Capture the cell that displays the provided text and extract its [X, Y] central coordinate. 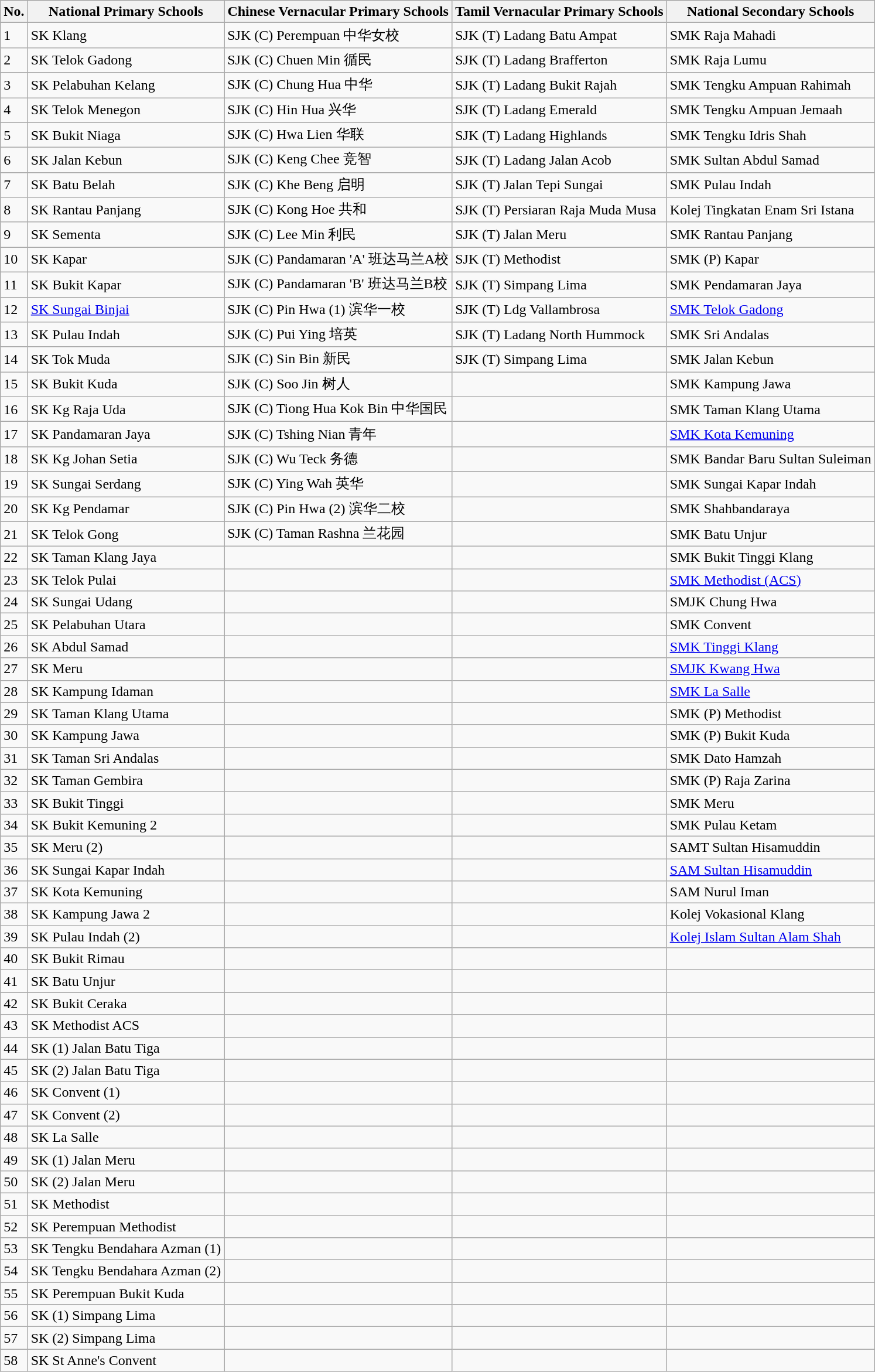
SK La Salle [126, 1137]
Kolej Islam Sultan Alam Shah [771, 937]
55 [14, 1293]
SK Telok Pulai [126, 580]
23 [14, 580]
1 [14, 35]
37 [14, 892]
SMJK Chung Hwa [771, 602]
7 [14, 185]
SK Kapar [126, 260]
SK Meru (2) [126, 847]
13 [14, 335]
SK Sungai Binjai [126, 309]
SK Telok Gadong [126, 60]
49 [14, 1159]
SMK Sultan Abdul Samad [771, 161]
SJK (C) Tshing Nian 青年 [339, 435]
SJK (C) Keng Chee 竞智 [339, 161]
44 [14, 1048]
41 [14, 981]
SJK (C) Pandamaran 'A' 班达马兰A校 [339, 260]
33 [14, 803]
SK Taman Klang Jaya [126, 558]
SJK (C) Perempuan 中华女校 [339, 35]
46 [14, 1093]
SJK (C) Tiong Hua Kok Bin 中华国民 [339, 409]
21 [14, 534]
SK Telok Menegon [126, 110]
2 [14, 60]
42 [14, 1004]
50 [14, 1182]
12 [14, 309]
SJK (T) Jalan Meru [559, 234]
SJK (T) Ladang Batu Ampat [559, 35]
SK Taman Klang Utama [126, 714]
SAMT Sultan Hisamuddin [771, 847]
SMK Shahbandaraya [771, 510]
SK Jalan Kebun [126, 161]
SMK Tengku Ampuan Rahimah [771, 86]
45 [14, 1070]
SK Bukit Kemuning 2 [126, 825]
36 [14, 870]
SK Kg Raja Uda [126, 409]
SMK Meru [771, 803]
SMK Kampung Jawa [771, 384]
SK Batu Belah [126, 185]
SK (2) Jalan Batu Tiga [126, 1070]
29 [14, 714]
47 [14, 1115]
SJK (C) Pin Hwa (1) 滨华一校 [339, 309]
SMK Raja Lumu [771, 60]
SK Pulau Indah (2) [126, 937]
SK Taman Gembira [126, 780]
SK Sementa [126, 234]
38 [14, 914]
SMK Sri Andalas [771, 335]
SK Tok Muda [126, 360]
SK Methodist ACS [126, 1026]
SK Sungai Kapar Indah [126, 870]
SK (1) Jalan Batu Tiga [126, 1048]
SJK (C) Lee Min 利民 [339, 234]
SK Tengku Bendahara Azman (1) [126, 1249]
SJK (C) Hin Hua 兴华 [339, 110]
SMK Methodist (ACS) [771, 580]
SK Pelabuhan Kelang [126, 86]
SK Bukit Kapar [126, 285]
SJK (T) Persiaran Raja Muda Musa [559, 210]
SJK (C) Chung Hua 中华 [339, 86]
SJK (C) Hwa Lien 华联 [339, 135]
SK (1) Jalan Meru [126, 1159]
SK (2) Simpang Lima [126, 1338]
SK Telok Gong [126, 534]
SAM Sultan Hisamuddin [771, 870]
SMK Batu Unjur [771, 534]
SAM Nurul Iman [771, 892]
SK Kampung Jawa 2 [126, 914]
15 [14, 384]
SK Kampung Idaman [126, 691]
43 [14, 1026]
SJK (C) Ying Wah 英华 [339, 484]
SK (2) Jalan Meru [126, 1182]
SJK (C) Soo Jin 树人 [339, 384]
Chinese Vernacular Primary Schools [339, 12]
SK Abdul Samad [126, 647]
54 [14, 1271]
SJK (C) Taman Rashna 兰花园 [339, 534]
SJK (T) Ldg Vallambrosa [559, 309]
SK Pulau Indah [126, 335]
51 [14, 1204]
SJK (T) Ladang Bukit Rajah [559, 86]
32 [14, 780]
SK Bukit Rimau [126, 959]
SK (1) Simpang Lima [126, 1316]
56 [14, 1316]
Kolej Tingkatan Enam Sri Istana [771, 210]
17 [14, 435]
SJK (C) Pandamaran 'B' 班达马兰B校 [339, 285]
SK Kampung Jawa [126, 736]
Kolej Vokasional Klang [771, 914]
SMK Tinggi Klang [771, 647]
SK Meru [126, 669]
SJK (T) Jalan Tepi Sungai [559, 185]
SMK Pulau Ketam [771, 825]
SMK (P) Raja Zarina [771, 780]
30 [14, 736]
SJK (C) Pin Hwa (2) 滨华二校 [339, 510]
35 [14, 847]
SJK (C) Sin Bin 新民 [339, 360]
24 [14, 602]
SK Pandamaran Jaya [126, 435]
34 [14, 825]
19 [14, 484]
11 [14, 285]
58 [14, 1360]
SK Methodist [126, 1204]
SJK (C) Pui Ying 培英 [339, 335]
National Secondary Schools [771, 12]
14 [14, 360]
SMK Tengku Idris Shah [771, 135]
SMK Pulau Indah [771, 185]
SMK Convent [771, 624]
4 [14, 110]
SJK (C) Chuen Min 循民 [339, 60]
48 [14, 1137]
25 [14, 624]
57 [14, 1338]
6 [14, 161]
SK Sungai Udang [126, 602]
40 [14, 959]
SMK Taman Klang Utama [771, 409]
SMK Telok Gadong [771, 309]
SJK (T) Ladang Highlands [559, 135]
39 [14, 937]
SK Bukit Ceraka [126, 1004]
SK Perempuan Bukit Kuda [126, 1293]
SK Bukit Niaga [126, 135]
SMK Bukit Tinggi Klang [771, 558]
SJK (C) Khe Beng 启明 [339, 185]
SK Bukit Tinggi [126, 803]
SMK Jalan Kebun [771, 360]
National Primary Schools [126, 12]
SK Bukit Kuda [126, 384]
SJK (T) Ladang Jalan Acob [559, 161]
SMK Bandar Baru Sultan Suleiman [771, 459]
SK Convent (2) [126, 1115]
22 [14, 558]
SK Klang [126, 35]
5 [14, 135]
SMK Rantau Panjang [771, 234]
SK Perempuan Methodist [126, 1226]
27 [14, 669]
SMK La Salle [771, 691]
SMK Sungai Kapar Indah [771, 484]
SMK Kota Kemuning [771, 435]
SMK (P) Bukit Kuda [771, 736]
3 [14, 86]
SMK (P) Kapar [771, 260]
SMK Raja Mahadi [771, 35]
SMK Tengku Ampuan Jemaah [771, 110]
SK Kg Pendamar [126, 510]
10 [14, 260]
18 [14, 459]
SJK (C) Wu Teck 务德 [339, 459]
26 [14, 647]
SMK Pendamaran Jaya [771, 285]
SJK (T) Ladang Emerald [559, 110]
53 [14, 1249]
SK Kota Kemuning [126, 892]
SJK (T) Methodist [559, 260]
SK Pelabuhan Utara [126, 624]
SK Kg Johan Setia [126, 459]
SK Batu Unjur [126, 981]
SJK (C) Kong Hoe 共和 [339, 210]
SMJK Kwang Hwa [771, 669]
SK Convent (1) [126, 1093]
28 [14, 691]
20 [14, 510]
SMK (P) Methodist [771, 714]
Tamil Vernacular Primary Schools [559, 12]
SJK (T) Ladang Brafferton [559, 60]
SMK Dato Hamzah [771, 758]
SK Taman Sri Andalas [126, 758]
9 [14, 234]
SJK (T) Ladang North Hummock [559, 335]
No. [14, 12]
52 [14, 1226]
SK St Anne's Convent [126, 1360]
SK Tengku Bendahara Azman (2) [126, 1271]
31 [14, 758]
SK Sungai Serdang [126, 484]
8 [14, 210]
16 [14, 409]
SK Rantau Panjang [126, 210]
